Determine the (x, y) coordinate at the center of the cell enclosing the given text.  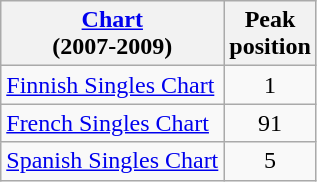
Peakposition (270, 34)
1 (270, 85)
French Singles Chart (112, 123)
Spanish Singles Chart (112, 161)
Finnish Singles Chart (112, 85)
Chart(2007-2009) (112, 34)
91 (270, 123)
5 (270, 161)
